Search for the cell housing the specified text and yield its [X, Y] center coordinate. 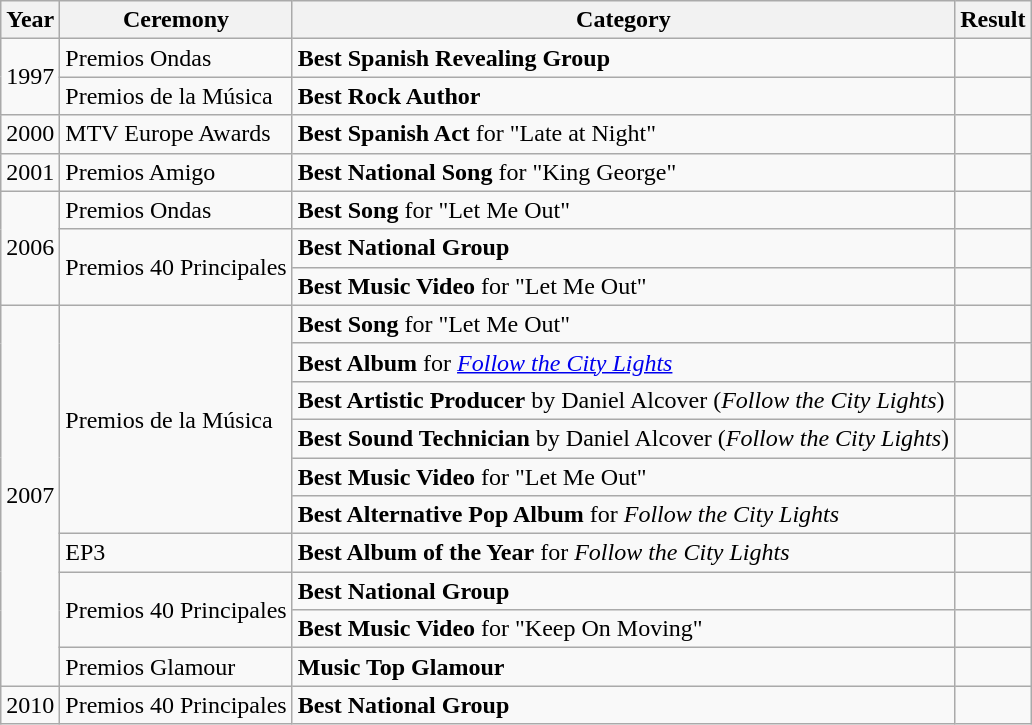
Premios Amigo [176, 172]
2010 [30, 705]
Best Sound Technician by Daniel Alcover (Follow the City Lights) [623, 438]
Best Album of the Year for Follow the City Lights [623, 553]
2001 [30, 172]
Best Spanish Act for "Late at Night" [623, 134]
2007 [30, 496]
Category [623, 20]
Result [993, 20]
Ceremony [176, 20]
EP3 [176, 553]
2006 [30, 248]
Best National Song for "King George" [623, 172]
Best Album for Follow the City Lights [623, 362]
2000 [30, 134]
MTV Europe Awards [176, 134]
Best Spanish Revealing Group [623, 58]
Premios Glamour [176, 667]
Music Top Glamour [623, 667]
Best Alternative Pop Album for Follow the City Lights [623, 515]
Best Rock Author [623, 96]
1997 [30, 77]
Best Artistic Producer by Daniel Alcover (Follow the City Lights) [623, 400]
Year [30, 20]
Best Music Video for "Keep On Moving" [623, 629]
